Capture the cell that displays the provided text and extract its (X, Y) central coordinate. 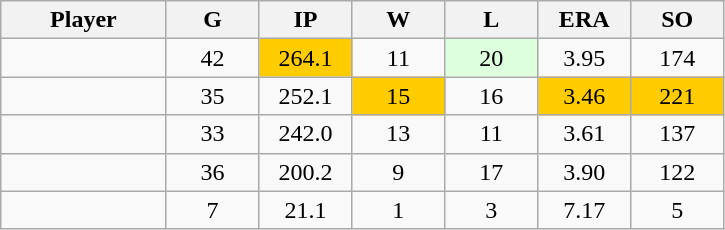
7 (212, 210)
200.2 (306, 172)
252.1 (306, 96)
122 (678, 172)
3.95 (584, 58)
L (492, 20)
21.1 (306, 210)
9 (398, 172)
3.61 (584, 134)
137 (678, 134)
33 (212, 134)
5 (678, 210)
13 (398, 134)
264.1 (306, 58)
7.17 (584, 210)
ERA (584, 20)
42 (212, 58)
SO (678, 20)
3 (492, 210)
G (212, 20)
16 (492, 96)
W (398, 20)
Player (84, 20)
3.90 (584, 172)
3.46 (584, 96)
242.0 (306, 134)
36 (212, 172)
35 (212, 96)
221 (678, 96)
17 (492, 172)
20 (492, 58)
174 (678, 58)
1 (398, 210)
IP (306, 20)
15 (398, 96)
